Return (x, y) of the center of cell containing provided text 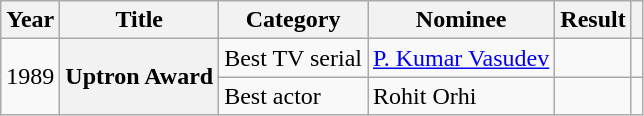
Uptron Award (140, 77)
Result (593, 20)
Best TV serial (294, 58)
P. Kumar Vasudev (462, 58)
1989 (30, 77)
Best actor (294, 96)
Title (140, 20)
Rohit Orhi (462, 96)
Nominee (462, 20)
Category (294, 20)
Year (30, 20)
